Return (X, Y) of the center of cell containing provided text 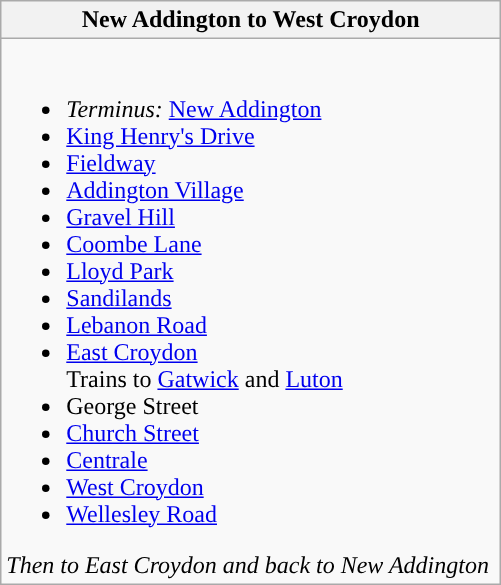
New Addington to West Croydon (251, 20)
